Return the [X, Y] coordinate for the center point of the cell that contains the specified text.  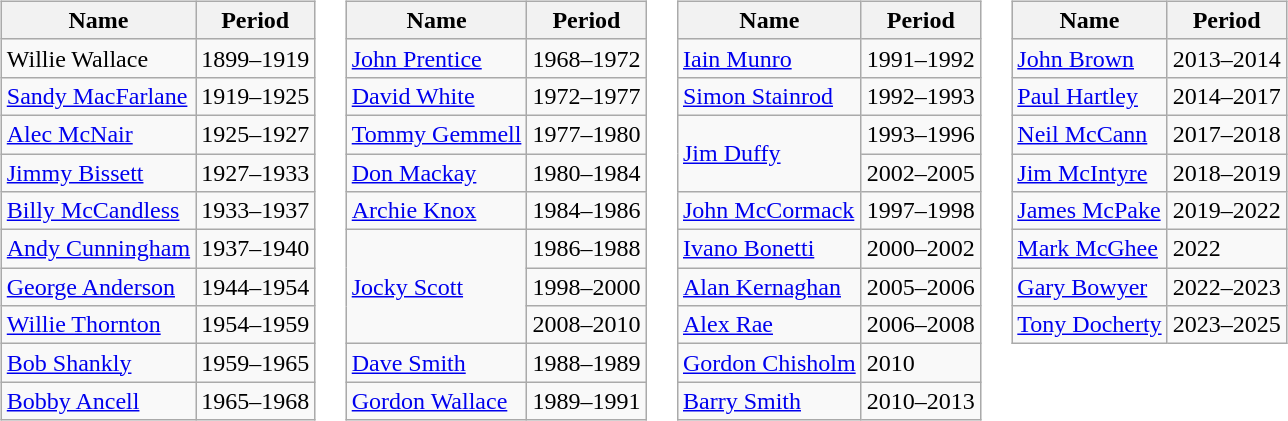
Gordon Chisholm [769, 363]
Barry Smith [769, 401]
Bobby Ancell [98, 401]
John McCormack [769, 211]
Bob Shankly [98, 363]
Jim Duffy [769, 153]
1977–1980 [586, 134]
2008–2010 [586, 325]
Simon Stainrod [769, 96]
1989–1991 [586, 401]
1992–1993 [920, 96]
1980–1984 [586, 173]
2022–2023 [1226, 287]
David White [436, 96]
1944–1954 [256, 287]
2018–2019 [1226, 173]
1968–1972 [586, 58]
2019–2022 [1226, 211]
James McPake [1090, 211]
2010–2013 [920, 401]
1899–1919 [256, 58]
1927–1933 [256, 173]
Sandy MacFarlane [98, 96]
1933–1937 [256, 211]
Tommy Gemmell [436, 134]
Billy McCandless [98, 211]
2002–2005 [920, 173]
Iain Munro [769, 58]
2013–2014 [1226, 58]
John Brown [1090, 58]
Andy Cunningham [98, 249]
1993–1996 [920, 134]
George Anderson [98, 287]
Jimmy Bissett [98, 173]
2010 [920, 363]
1965–1968 [256, 401]
Alex Rae [769, 325]
1988–1989 [586, 363]
1925–1927 [256, 134]
1937–1940 [256, 249]
Gary Bowyer [1090, 287]
2006–2008 [920, 325]
1997–1998 [920, 211]
1954–1959 [256, 325]
Ivano Bonetti [769, 249]
Alec McNair [98, 134]
Gordon Wallace [436, 401]
Paul Hartley [1090, 96]
Alan Kernaghan [769, 287]
Jim McIntyre [1090, 173]
Willie Thornton [98, 325]
1991–1992 [920, 58]
Archie Knox [436, 211]
Jocky Scott [436, 287]
John Prentice [436, 58]
1998–2000 [586, 287]
2017–2018 [1226, 134]
2022 [1226, 249]
2014–2017 [1226, 96]
Tony Docherty [1090, 325]
Don Mackay [436, 173]
1984–1986 [586, 211]
2005–2006 [920, 287]
1986–1988 [586, 249]
2000–2002 [920, 249]
1959–1965 [256, 363]
Neil McCann [1090, 134]
1972–1977 [586, 96]
Mark McGhee [1090, 249]
Dave Smith [436, 363]
2023–2025 [1226, 325]
1919–1925 [256, 96]
Willie Wallace [98, 58]
